Find where the given text appears and provide that cell's center as [X, Y] coordinate. 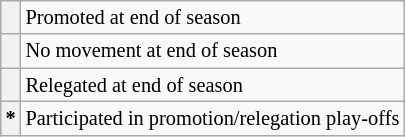
Promoted at end of season [213, 17]
Relegated at end of season [213, 85]
* [11, 118]
Participated in promotion/relegation play-offs [213, 118]
No movement at end of season [213, 51]
